Search for the cell housing the specified text and yield its [x, y] center coordinate. 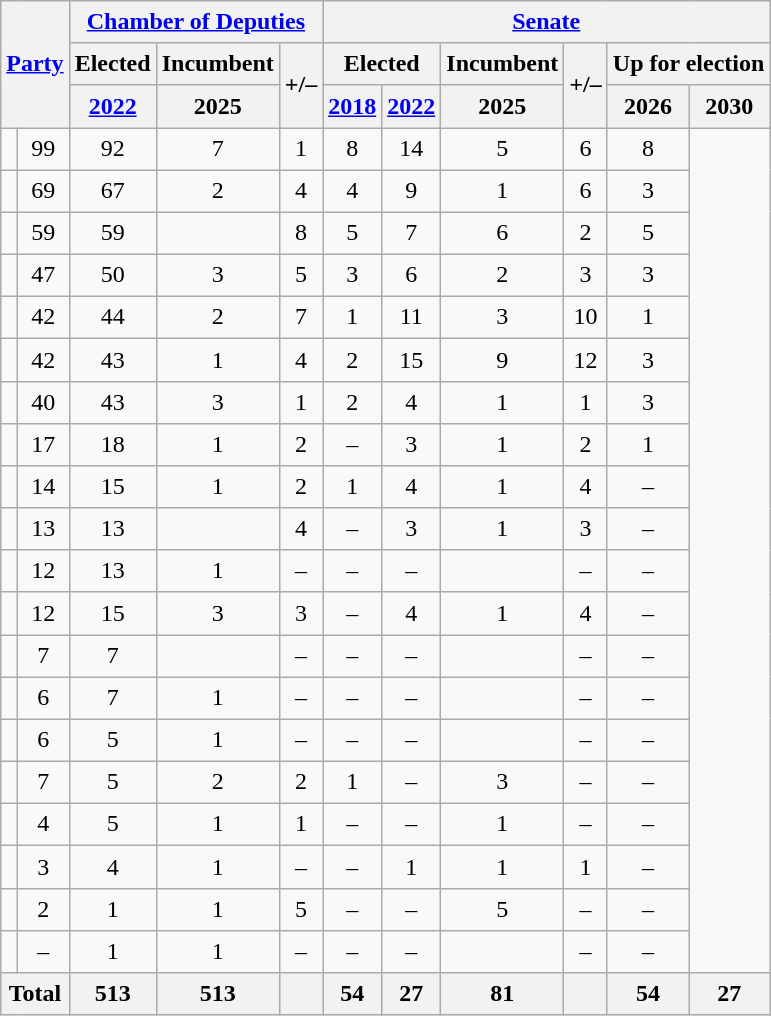
Party [35, 64]
Total [35, 994]
2026 [648, 106]
18 [112, 444]
92 [112, 149]
44 [112, 318]
Up for election [688, 64]
Chamber of Deputies [196, 22]
67 [112, 191]
69 [43, 191]
50 [112, 275]
11 [412, 318]
Senate [546, 22]
81 [502, 994]
2018 [352, 106]
10 [586, 318]
40 [43, 402]
17 [43, 444]
47 [43, 275]
99 [43, 149]
2030 [730, 106]
